Locate the cell with the specified text and output its (X, Y) center coordinate. 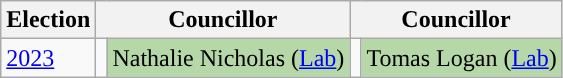
Nathalie Nicholas (Lab) (228, 58)
2023 (48, 58)
Tomas Logan (Lab) (462, 58)
Election (48, 20)
